Determine the (X, Y) coordinate at the center of the cell enclosing the given text.  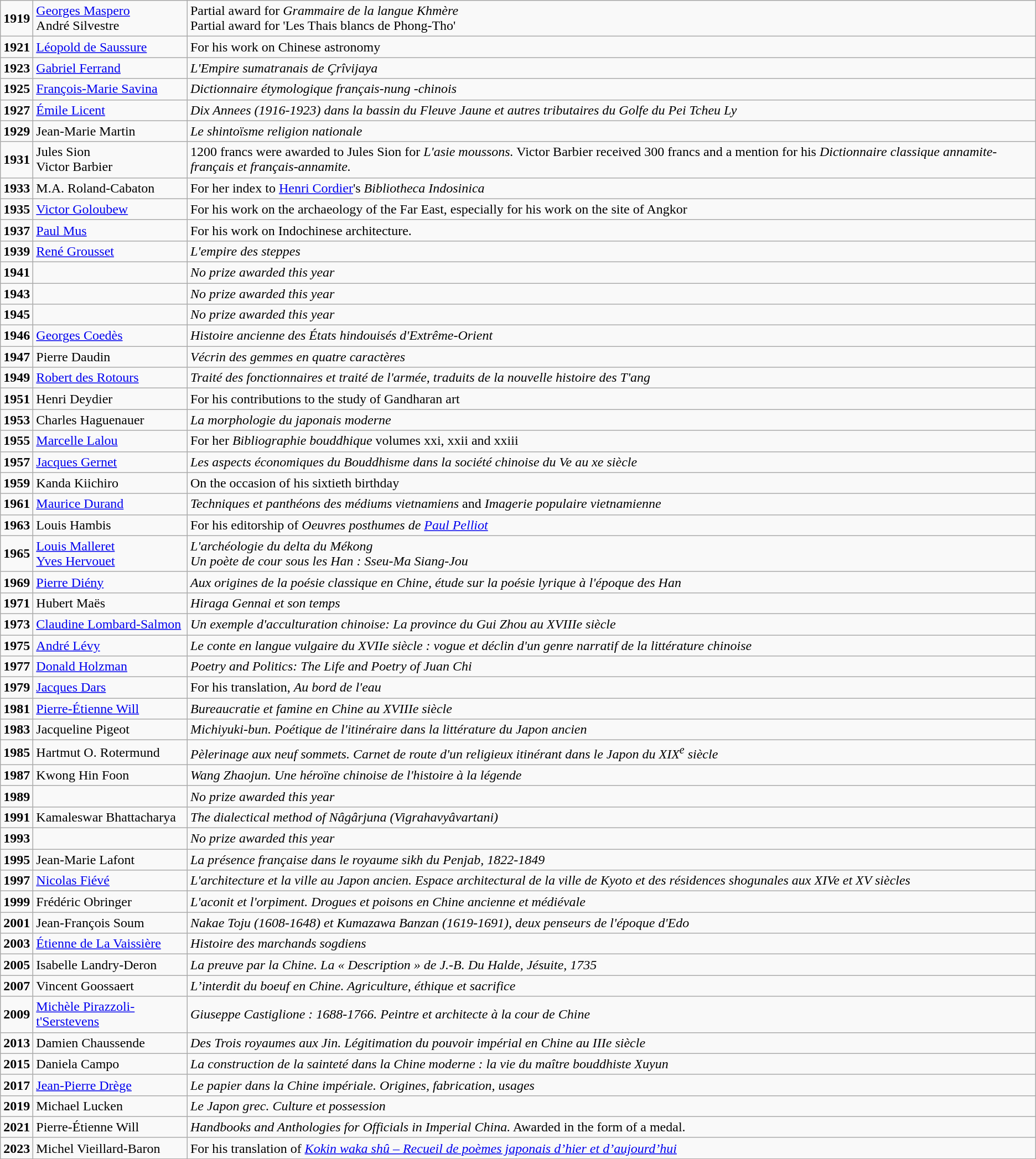
L’interdit du boeuf en Chine. Agriculture, éthique et sacrifice (611, 986)
Dictionnaire étymologique français-nung -chinois (611, 89)
Kwong Hin Foon (111, 775)
1927 (17, 110)
1979 (17, 688)
Frédéric Obringer (111, 902)
For his work on the archaeology of the Far East, especially for his work on the site of Angkor (611, 209)
Poetry and Politics: The Life and Poetry of Juan Chi (611, 667)
Pèlerinage aux neuf sommets. Carnet de route d'un religieux itinérant dans le Japon du XIXe siècle (611, 752)
1946 (17, 336)
For his contributions to the study of Gandharan art (611, 399)
Des Trois royaumes aux Jin. Légitimation du pouvoir impérial en Chine au IIIe siècle (611, 1043)
For his translation, Au bord de l'eau (611, 688)
L'empire des steppes (611, 251)
1925 (17, 89)
Un exemple d'acculturation chinoise: La province du Gui Zhou au XVIIIe siècle (611, 624)
For his work on Chinese astronomy (611, 47)
1947 (17, 357)
Gabriel Ferrand (111, 68)
Bureaucratie et famine en Chine au XVIIIe siècle (611, 709)
For her index to Henri Cordier's Bibliotheca Indosinica (611, 188)
For her Bibliographie bouddhique volumes xxi, xxii and xxiii (611, 441)
Giuseppe Castiglione : 1688-1766. Peintre et architecte à la cour de Chine (611, 1015)
1981 (17, 709)
René Grousset (111, 251)
1921 (17, 47)
Handbooks and Anthologies for Officials in Imperial China. Awarded in the form of a medal. (611, 1127)
L'aconit et l'orpiment. Drogues et poisons en Chine ancienne et médiévale (611, 902)
Claudine Lombard-Salmon (111, 624)
For his editorship of Oeuvres posthumes de Paul Pelliot (611, 525)
Jules Sion Victor Barbier (111, 159)
Kamaleswar Bhattacharya (111, 817)
La morphologie du japonais moderne (611, 420)
2007 (17, 986)
1971 (17, 603)
Isabelle Landry-Deron (111, 965)
Donald Holzman (111, 667)
Georges Coedès (111, 336)
Jacques Dars (111, 688)
1919 (17, 19)
Partial award for Grammaire de la langue Khmère Partial award for 'Les Thais blancs de Phong-Tho' (611, 19)
Charles Haguenauer (111, 420)
Léopold de Saussure (111, 47)
M.A. Roland-Cabaton (111, 188)
1993 (17, 839)
2019 (17, 1106)
1941 (17, 272)
Wang Zhaojun. Une héroïne chinoise de l'histoire à la légende (611, 775)
Hartmut O. Rotermund (111, 752)
Jean-Pierre Drège (111, 1085)
1949 (17, 378)
2013 (17, 1043)
Dix Annees (1916-1923) dans la bassin du Fleuve Jaune et autres tributaires du Golfe du Pei Tcheu Ly (611, 110)
2023 (17, 1148)
Émile Licent (111, 110)
L'archéologie du delta du Mékong Un poète de cour sous les Han : Sseu-Ma Siang-Jou (611, 553)
2001 (17, 923)
Hiraga Gennai et son temps (611, 603)
Robert des Rotours (111, 378)
Étienne de La Vaissière (111, 944)
Le papier dans la Chine impériale. Origines, fabrication, usages (611, 1085)
1991 (17, 817)
La présence française dans le royaume sikh du Penjab, 1822-1849 (611, 860)
2017 (17, 1085)
Pierre Daudin (111, 357)
1953 (17, 420)
1989 (17, 796)
2009 (17, 1015)
1939 (17, 251)
2003 (17, 944)
1933 (17, 188)
For his translation of Kokin waka shû – Recueil de poèmes japonais d’hier et d’aujourd’hui (611, 1148)
1943 (17, 294)
Michael Lucken (111, 1106)
Jean-Marie Lafont (111, 860)
Les aspects économiques du Bouddhisme dans la société chinoise du Ve au xe siècle (611, 462)
Henri Deydier (111, 399)
1975 (17, 646)
Techniques et panthéons des médiums vietnamiens and Imagerie populaire vietnamienne (611, 504)
Michiyuki-bun. Poétique de l'itinéraire dans la littérature du Japon ancien (611, 730)
1985 (17, 752)
1957 (17, 462)
1997 (17, 881)
1983 (17, 730)
La construction de la sainteté dans la Chine moderne : la vie du maître bouddhiste Xuyun (611, 1064)
Louis Malleret Yves Hervouet (111, 553)
Histoire ancienne des États hindouisés d'Extrême-Orient (611, 336)
Victor Goloubew (111, 209)
L'Empire sumatranais de Çrîvijaya (611, 68)
Hubert Maës (111, 603)
Histoire des marchands sogdiens (611, 944)
2015 (17, 1064)
Le shintoïsme religion nationale (611, 131)
François-Marie Savina (111, 89)
Jacques Gernet (111, 462)
1923 (17, 68)
André Lévy (111, 646)
1937 (17, 230)
Traité des fonctionnaires et traité de l'armée, traduits de la nouvelle histoire des T'ang (611, 378)
Vécrin des gemmes en quatre caractères (611, 357)
1973 (17, 624)
1951 (17, 399)
On the occasion of his sixtieth birthday (611, 483)
Marcelle Lalou (111, 441)
Vincent Goossaert (111, 986)
1965 (17, 553)
Le conte en langue vulgaire du XVIIe siècle : vogue et déclin d'un genre narratif de la littérature chinoise (611, 646)
Jacqueline Pigeot (111, 730)
1995 (17, 860)
1945 (17, 315)
For his work on Indochinese architecture. (611, 230)
1963 (17, 525)
2005 (17, 965)
1955 (17, 441)
1969 (17, 582)
Damien Chaussende (111, 1043)
Pierre Diény (111, 582)
L'architecture et la ville au Japon ancien. Espace architectural de la ville de Kyoto et des résidences shogunales aux XIVe et XV siècles (611, 881)
Kanda Kiichiro (111, 483)
Nicolas Fiévé (111, 881)
Georges Maspero André Silvestre (111, 19)
Michel Vieillard-Baron (111, 1148)
1987 (17, 775)
Paul Mus (111, 230)
Michèle Pirazzoli-t'Serstevens (111, 1015)
2021 (17, 1127)
La preuve par la Chine. La « Description » de J.-B. Du Halde, Jésuite, 1735 (611, 965)
1961 (17, 504)
Jean-François Soum (111, 923)
Jean-Marie Martin (111, 131)
1977 (17, 667)
1935 (17, 209)
Maurice Durand (111, 504)
1929 (17, 131)
1931 (17, 159)
1999 (17, 902)
The dialectical method of Nâgârjuna (Vigrahavyâvartani) (611, 817)
Le Japon grec. Culture et possession (611, 1106)
Louis Hambis (111, 525)
Daniela Campo (111, 1064)
Aux origines de la poésie classique en Chine, étude sur la poésie lyrique à l'époque des Han (611, 582)
Nakae Toju (1608-1648) et Kumazawa Banzan (1619-1691), deux penseurs de l'époque d'Edo (611, 923)
1959 (17, 483)
